Identify which cell holds the provided text, then report its [x, y] central coordinate. 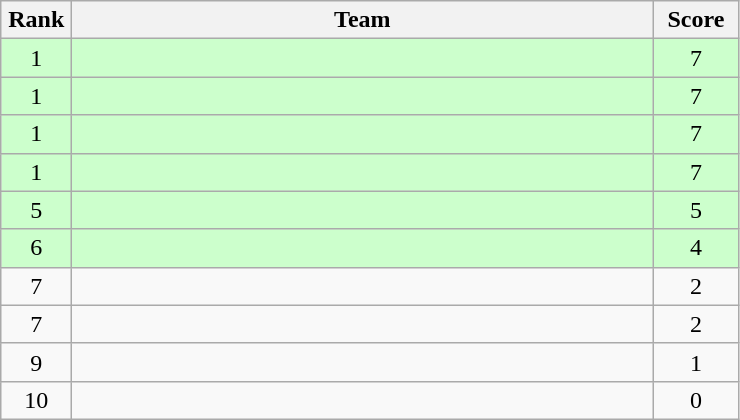
9 [36, 362]
6 [36, 248]
4 [696, 248]
Score [696, 20]
10 [36, 400]
Team [362, 20]
0 [696, 400]
Rank [36, 20]
